Pinpoint the cell where the given text exists, returning its [X, Y] midpoint coordinate. 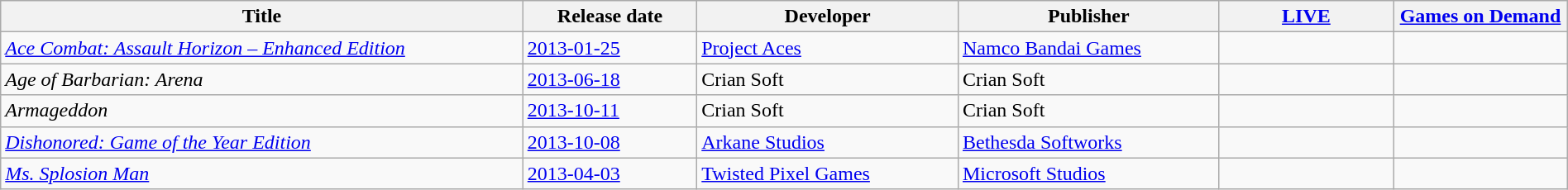
Ace Combat: Assault Horizon – Enhanced Edition [262, 48]
Games on Demand [1480, 17]
Title [262, 17]
Microsoft Studios [1088, 173]
Release date [610, 17]
Dishonored: Game of the Year Edition [262, 142]
Project Aces [828, 48]
Age of Barbarian: Arena [262, 79]
Arkane Studios [828, 142]
2013-06-18 [610, 79]
Developer [828, 17]
2013-10-11 [610, 111]
Publisher [1088, 17]
Namco Bandai Games [1088, 48]
Twisted Pixel Games [828, 173]
2013-01-25 [610, 48]
LIVE [1306, 17]
Armageddon [262, 111]
Ms. Splosion Man [262, 173]
2013-10-08 [610, 142]
Bethesda Softworks [1088, 142]
2013-04-03 [610, 173]
